Return the (x, y) coordinate for the center point of the cell that contains the specified text.  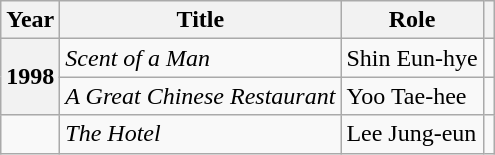
Lee Jung-eun (412, 134)
Shin Eun-hye (412, 58)
A Great Chinese Restaurant (200, 96)
The Hotel (200, 134)
Year (30, 20)
Role (412, 20)
1998 (30, 77)
Yoo Tae-hee (412, 96)
Scent of a Man (200, 58)
Title (200, 20)
